Search for the cell housing the specified text and yield its (X, Y) center coordinate. 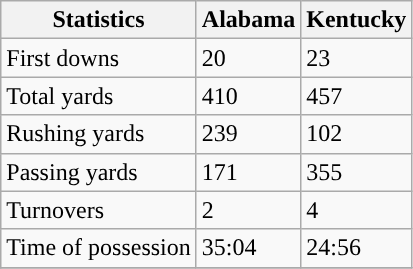
Statistics (99, 20)
Total yards (99, 96)
35:04 (248, 248)
355 (356, 172)
24:56 (356, 248)
First downs (99, 58)
2 (248, 210)
171 (248, 172)
23 (356, 58)
239 (248, 134)
Alabama (248, 20)
20 (248, 58)
Passing yards (99, 172)
Turnovers (99, 210)
4 (356, 210)
Kentucky (356, 20)
102 (356, 134)
Rushing yards (99, 134)
457 (356, 96)
410 (248, 96)
Time of possession (99, 248)
